Output the (X, Y) coordinate of the center of the cell containing the given text.  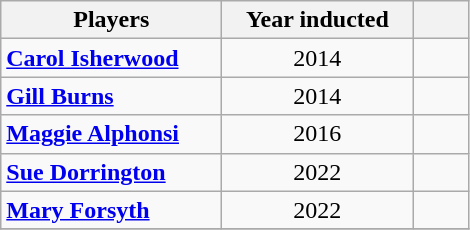
Year inducted (318, 20)
Gill Burns (112, 96)
Maggie Alphonsi (112, 134)
Mary Forsyth (112, 210)
Carol Isherwood (112, 58)
2016 (318, 134)
Sue Dorrington (112, 172)
Players (112, 20)
